For the text-containing cell, return its midpoint in [X, Y] coordinate format. 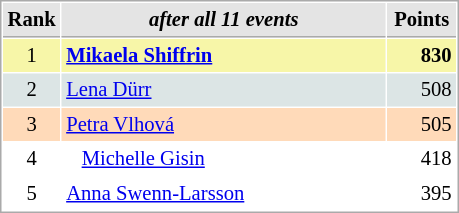
505 [422, 124]
Michelle Gisin [224, 158]
395 [422, 194]
508 [422, 90]
Anna Swenn-Larsson [224, 194]
3 [32, 124]
Rank [32, 20]
2 [32, 90]
Mikaela Shiffrin [224, 56]
830 [422, 56]
Petra Vlhová [224, 124]
1 [32, 56]
after all 11 events [224, 20]
418 [422, 158]
5 [32, 194]
Points [422, 20]
Lena Dürr [224, 90]
4 [32, 158]
